Provide the [x, y] coordinate of the cell's center where the given text is located.  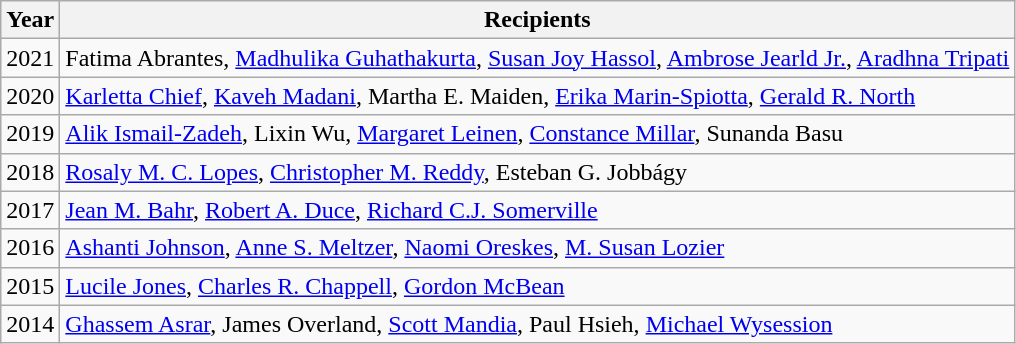
2018 [30, 172]
2016 [30, 248]
2019 [30, 134]
Karletta Chief, Kaveh Madani, Martha E. Maiden, Erika Marin-Spiotta, Gerald R. North [538, 96]
2021 [30, 58]
Ghassem Asrar, James Overland, Scott Mandia, Paul Hsieh, Michael Wysession [538, 324]
Lucile Jones, Charles R. Chappell, Gordon McBean [538, 286]
Ashanti Johnson, Anne S. Meltzer, Naomi Oreskes, M. Susan Lozier [538, 248]
Rosaly M. C. Lopes, Christopher M. Reddy, Esteban G. Jobbágy [538, 172]
2014 [30, 324]
2020 [30, 96]
2017 [30, 210]
Recipients [538, 20]
Fatima Abrantes, Madhulika Guhathakurta, Susan Joy Hassol, Ambrose Jearld Jr., Aradhna Tripati [538, 58]
Year [30, 20]
2015 [30, 286]
Alik Ismail-Zadeh, Lixin Wu, Margaret Leinen, Constance Millar, Sunanda Basu [538, 134]
Jean M. Bahr, Robert A. Duce, Richard C.J. Somerville [538, 210]
